Search for the cell housing the specified text and yield its (X, Y) center coordinate. 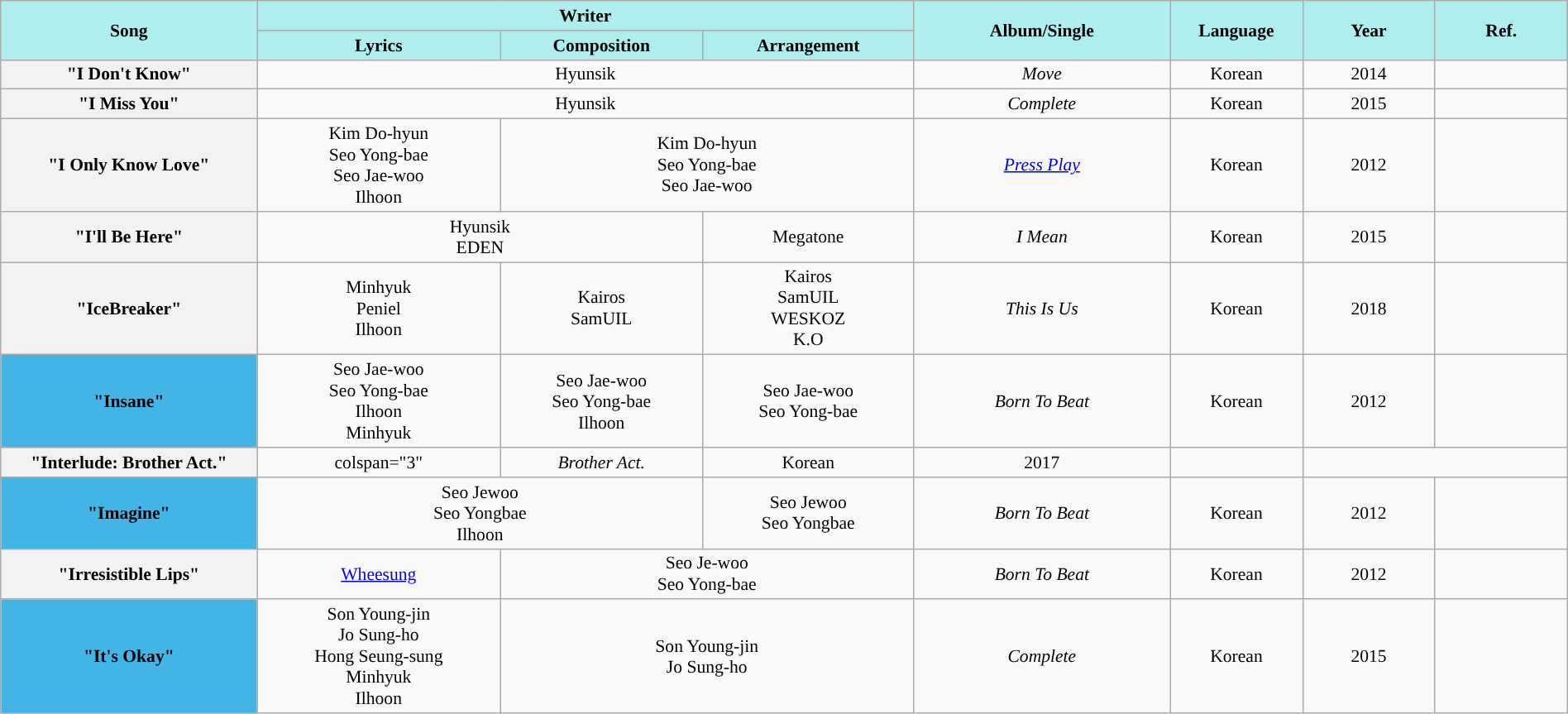
Album/Single (1042, 30)
Ref. (1501, 30)
KairosSamUILWESKOZK.O (809, 308)
Megatone (809, 237)
HyunsikEDEN (480, 237)
Language (1236, 30)
"I Miss You" (129, 104)
2018 (1369, 308)
Seo JewooSeo YongbaeIlhoon (480, 513)
"I Only Know Love" (129, 165)
Seo Jae-wooSeo Yong-baeIlhoon (602, 401)
"Irresistible Lips" (129, 574)
This Is Us (1042, 308)
"Interlude: Brother Act." (129, 462)
"It's Okay" (129, 656)
Kim Do-hyunSeo Yong-baeSeo Jae-wooIlhoon (379, 165)
colspan="3" (379, 462)
"Imagine" (129, 513)
Move (1042, 74)
Press Play (1042, 165)
Arrangement (809, 45)
Seo Jae-wooSeo Yong-bae (809, 401)
Song (129, 30)
Writer (586, 16)
Son Young-jinJo Sung-ho (707, 656)
2017 (1042, 462)
I Mean (1042, 237)
Composition (602, 45)
Son Young-jinJo Sung-hoHong Seung-sungMinhyukIlhoon (379, 656)
Wheesung (379, 574)
Seo JewooSeo Yongbae (809, 513)
Kim Do-hyunSeo Yong-baeSeo Jae-woo (707, 165)
Lyrics (379, 45)
Seo Jae-wooSeo Yong-baeIlhoonMinhyuk (379, 401)
MinhyukPenielIlhoon (379, 308)
Seo Je-wooSeo Yong-bae (707, 574)
Brother Act. (602, 462)
"I Don't Know" (129, 74)
"I'll Be Here" (129, 237)
"IceBreaker" (129, 308)
"Insane" (129, 401)
Year (1369, 30)
KairosSamUIL (602, 308)
2014 (1369, 74)
